Identify which cell holds the provided text, then report its (x, y) central coordinate. 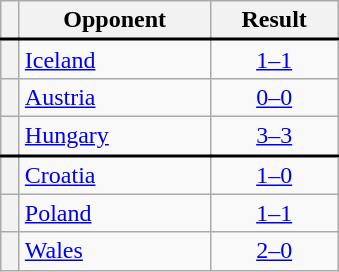
Croatia (114, 174)
Wales (114, 251)
3–3 (274, 136)
Hungary (114, 136)
2–0 (274, 251)
Result (274, 20)
0–0 (274, 97)
Iceland (114, 60)
1–0 (274, 174)
Austria (114, 97)
Opponent (114, 20)
Poland (114, 213)
